From the cell containing the given text, extract its center point as [x, y] coordinate. 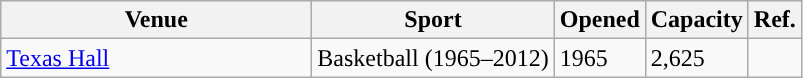
Opened [600, 20]
Texas Hall [156, 58]
Basketball (1965–2012) [433, 58]
Capacity [696, 20]
Sport [433, 20]
1965 [600, 58]
2,625 [696, 58]
Venue [156, 20]
Ref. [774, 20]
